Return the [X, Y] coordinate for the center point of the cell that contains the specified text.  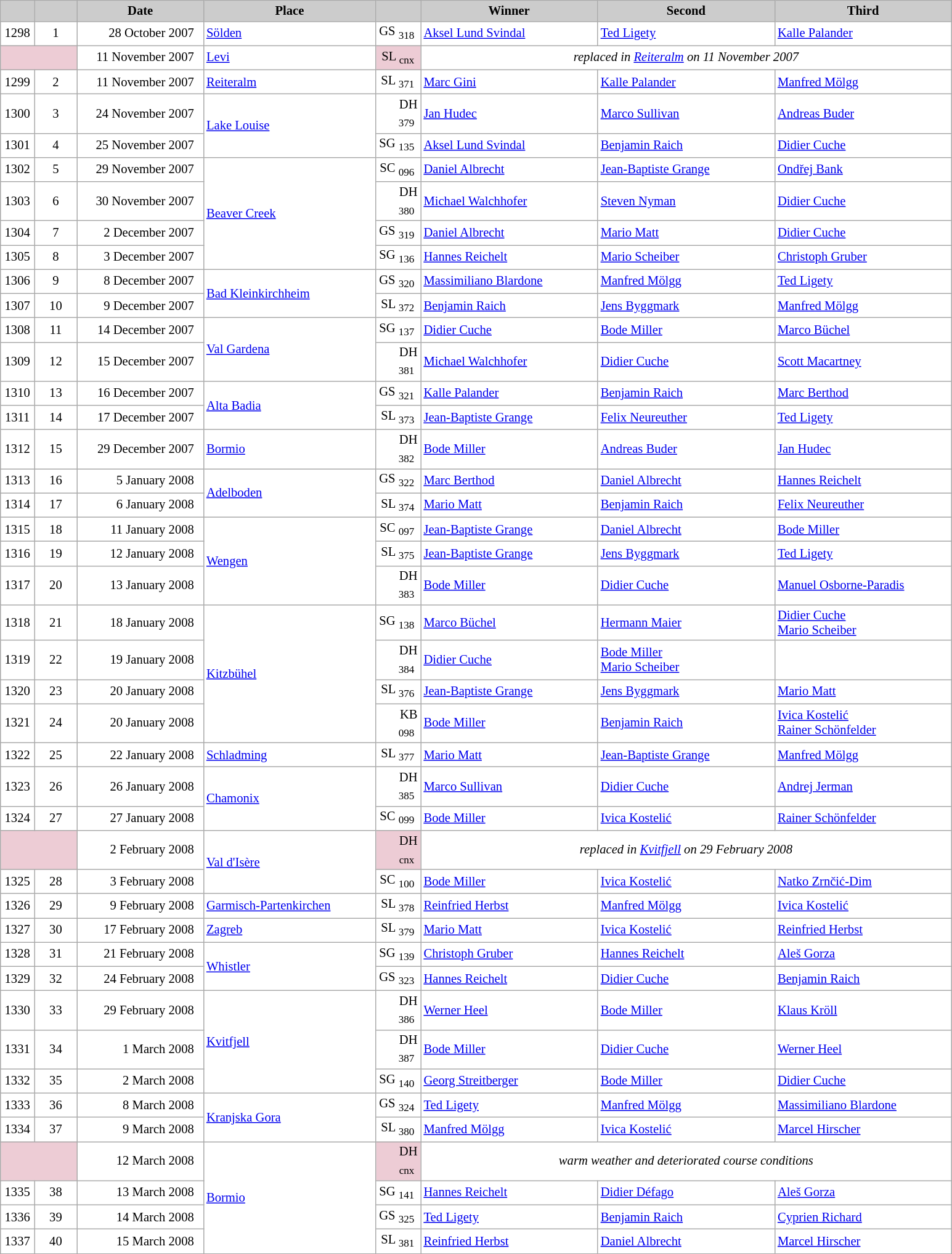
26 January 2008 [140, 786]
2 [56, 81]
GS 321 [398, 393]
DH 383 [398, 585]
1300 [17, 113]
1327 [17, 929]
Hermann Maier [686, 622]
17 December 2007 [140, 418]
39 [56, 1216]
14 December 2007 [140, 329]
3 February 2008 [140, 881]
24 November 2007 [140, 113]
Andrej Jerman [863, 786]
SL 380 [398, 1129]
30 November 2007 [140, 201]
DH 381 [398, 361]
17 [56, 505]
31 [56, 954]
GS 320 [398, 281]
Steven Nyman [686, 201]
21 February 2008 [140, 954]
13 January 2008 [140, 585]
1329 [17, 979]
16 [56, 481]
1323 [17, 786]
24 [56, 723]
Date [140, 10]
29 December 2007 [140, 449]
29 [56, 906]
Klaus Kröll [863, 1009]
24 February 2008 [140, 979]
9 February 2008 [140, 906]
Schladming [290, 754]
34 [56, 1049]
SL cnx [398, 58]
Val Gardena [290, 349]
29 November 2007 [140, 169]
11 January 2008 [140, 529]
SL 372 [398, 306]
1 [56, 33]
12 March 2008 [140, 1161]
15 December 2007 [140, 361]
Beaver Creek [290, 213]
Reiteralm [290, 81]
Didier Défago [686, 1193]
Whistler [290, 966]
8 December 2007 [140, 281]
18 January 2008 [140, 622]
13 [56, 393]
1302 [17, 169]
1298 [17, 33]
21 [56, 622]
1311 [17, 418]
1314 [17, 505]
DH 382 [398, 449]
36 [56, 1105]
27 January 2008 [140, 818]
1317 [17, 585]
11 [56, 329]
SC 099 [398, 818]
2 March 2008 [140, 1081]
SG 141 [398, 1193]
37 [56, 1129]
Scott Macartney [863, 361]
19 [56, 553]
Second [686, 10]
16 December 2007 [140, 393]
20 [56, 585]
GS 325 [398, 1216]
1306 [17, 281]
25 [56, 754]
Chamonix [290, 799]
25 November 2007 [140, 145]
SL 377 [398, 754]
GS 322 [398, 481]
1332 [17, 1081]
GS 319 [398, 233]
35 [56, 1081]
Ivica Kostelić Rainer Schönfelder [863, 723]
SC 100 [398, 881]
1325 [17, 881]
1309 [17, 361]
2 December 2007 [140, 233]
1316 [17, 553]
6 January 2008 [140, 505]
GS 318 [398, 33]
SL 381 [398, 1241]
Kvitfjell [290, 1041]
1336 [17, 1216]
Sölden [290, 33]
Bode Miller Mario Scheiber [686, 659]
SG 139 [398, 954]
1 March 2008 [140, 1049]
SC 096 [398, 169]
3 December 2007 [140, 256]
1307 [17, 306]
replaced in Kvitfjell on 29 February 2008 [686, 849]
22 [56, 659]
28 [56, 881]
9 December 2007 [140, 306]
Levi [290, 58]
1304 [17, 233]
1299 [17, 81]
32 [56, 979]
1320 [17, 691]
Kranjska Gora [290, 1118]
Marc Gini [509, 81]
1312 [17, 449]
27 [56, 818]
Zagreb [290, 929]
17 February 2008 [140, 929]
18 [56, 529]
Mario Scheiber [686, 256]
Val d'Isère [290, 861]
Lake Louise [290, 126]
SL 378 [398, 906]
8 March 2008 [140, 1105]
DH 380 [398, 201]
SL 374 [398, 505]
Natko Zrnčić-Dim [863, 881]
Alta Badia [290, 405]
SL 379 [398, 929]
1310 [17, 393]
7 [56, 233]
Rainer Schönfelder [863, 818]
15 March 2008 [140, 1241]
1319 [17, 659]
1303 [17, 201]
DH 386 [398, 1009]
5 January 2008 [140, 481]
SG 137 [398, 329]
GS 324 [398, 1105]
5 [56, 169]
14 March 2008 [140, 1216]
DH 384 [398, 659]
KB 098 [398, 723]
DH 385 [398, 786]
22 January 2008 [140, 754]
SC 097 [398, 529]
DH 387 [398, 1049]
Garmisch-Partenkirchen [290, 906]
12 [56, 361]
GS 323 [398, 979]
Winner [509, 10]
SG 135 [398, 145]
Cyprien Richard [863, 1216]
9 [56, 281]
1301 [17, 145]
9 March 2008 [140, 1129]
1335 [17, 1193]
40 [56, 1241]
1337 [17, 1241]
1331 [17, 1049]
SL 375 [398, 553]
warm weather and deteriorated course conditions [686, 1161]
Kitzbühel [290, 674]
1334 [17, 1129]
3 [56, 113]
SL 376 [398, 691]
12 January 2008 [140, 553]
Didier Cuche Mario Scheiber [863, 622]
1313 [17, 481]
15 [56, 449]
SG 140 [398, 1081]
SG 138 [398, 622]
13 March 2008 [140, 1193]
SL 373 [398, 418]
1326 [17, 906]
1333 [17, 1105]
replaced in Reiteralm on 11 November 2007 [686, 58]
1330 [17, 1009]
SL 371 [398, 81]
SG 136 [398, 256]
Adelboden [290, 493]
14 [56, 418]
Wengen [290, 561]
Bad Kleinkirchheim [290, 293]
26 [56, 786]
4 [56, 145]
Georg Streitberger [509, 1081]
1321 [17, 723]
1324 [17, 818]
1328 [17, 954]
23 [56, 691]
1315 [17, 529]
38 [56, 1193]
DH 379 [398, 113]
29 February 2008 [140, 1009]
Place [290, 10]
1308 [17, 329]
6 [56, 201]
8 [56, 256]
10 [56, 306]
Ondřej Bank [863, 169]
30 [56, 929]
2 February 2008 [140, 849]
1322 [17, 754]
19 January 2008 [140, 659]
Manuel Osborne-Paradis [863, 585]
1318 [17, 622]
33 [56, 1009]
Third [863, 10]
1305 [17, 256]
28 October 2007 [140, 33]
